From the cell containing the given text, extract its center point as (x, y) coordinate. 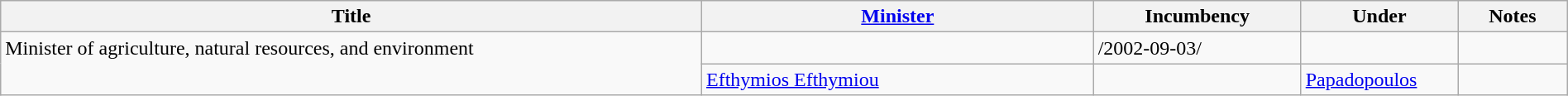
Under (1379, 17)
/2002-09-03/ (1198, 48)
Incumbency (1198, 17)
Notes (1513, 17)
Papadopoulos (1379, 79)
Minister of agriculture, natural resources, and environment (351, 64)
Title (351, 17)
Efthymios Efthymiou (898, 79)
Minister (898, 17)
